Output the [X, Y] coordinate of the center of the cell containing the given text.  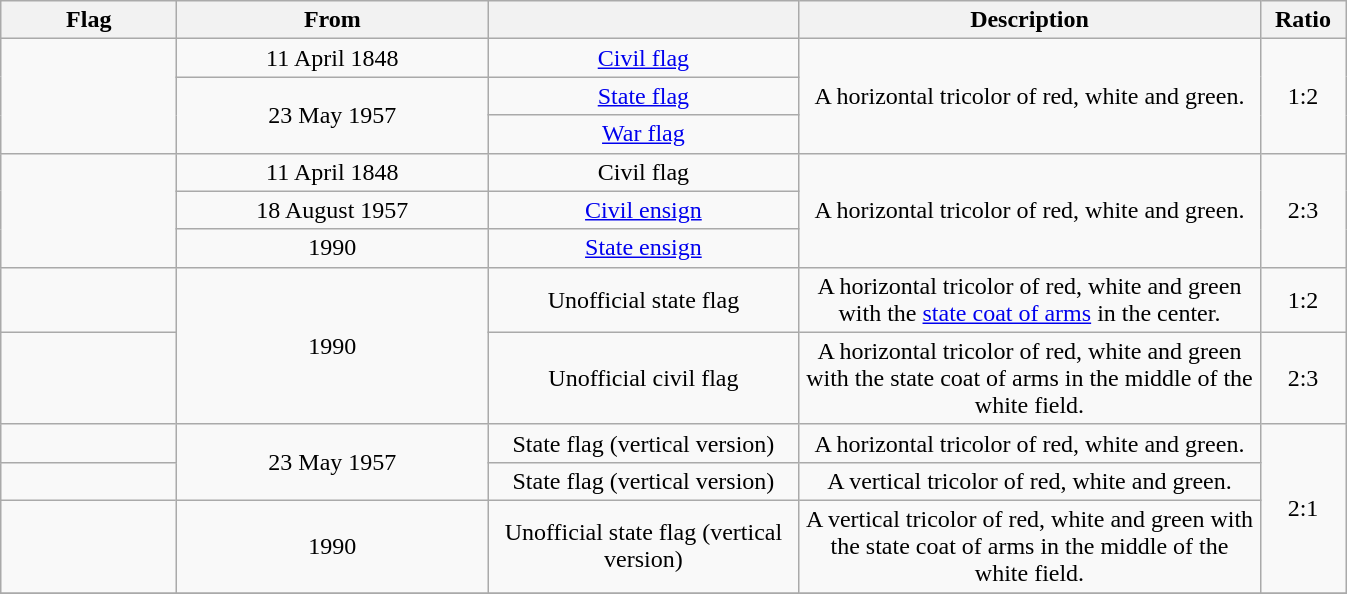
A vertical tricolor of red, white and green. [1030, 481]
Unofficial state flag [644, 300]
State flag [644, 96]
2:1 [1303, 508]
Ratio [1303, 20]
State ensign [644, 248]
Description [1030, 20]
18 August 1957 [332, 210]
From [332, 20]
Flag [89, 20]
Unofficial civil flag [644, 378]
A horizontal tricolor of red, white and green with the state coat of arms in the middle of the white field. [1030, 378]
A horizontal tricolor of red, white and green with the state coat of arms in the center. [1030, 300]
Unofficial state flag (vertical version) [644, 546]
War flag [644, 134]
A vertical tricolor of red, white and green with the state coat of arms in the middle of the white field. [1030, 546]
Civil ensign [644, 210]
